Detect which cell encompasses the target text, then output its [X, Y] center coordinate. 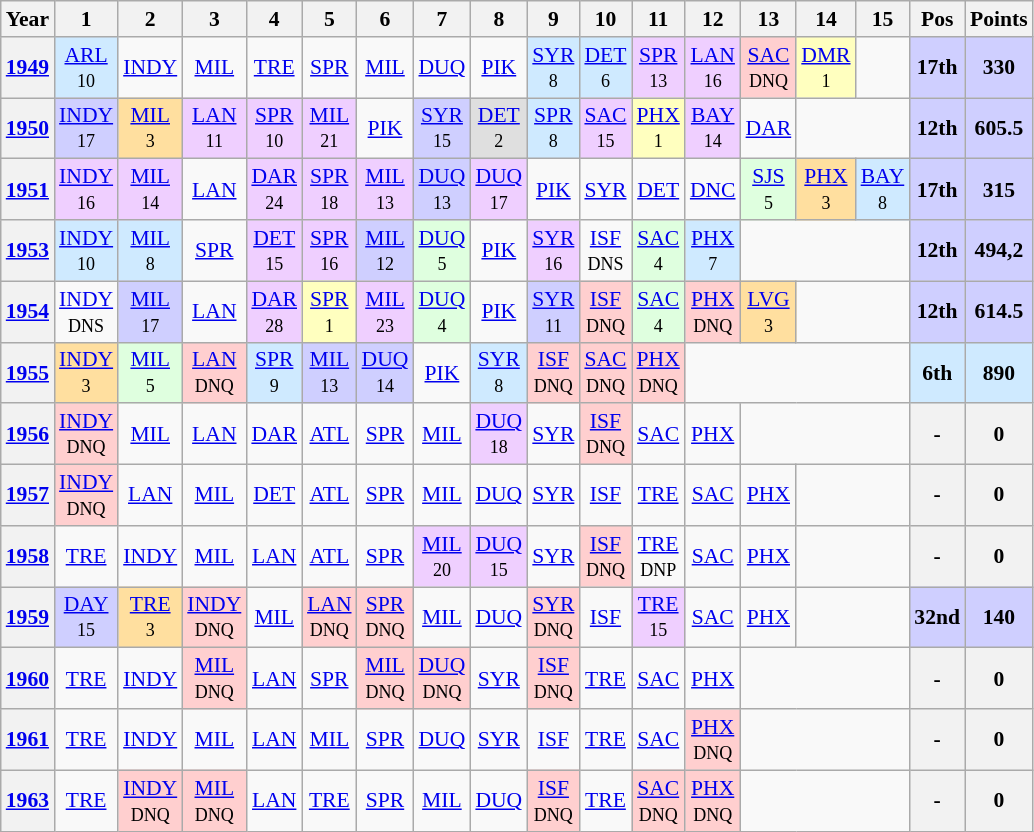
1956 [28, 434]
MIL5 [150, 372]
PHX7 [713, 250]
1951 [28, 190]
SPRDNQ [386, 618]
MIL8 [150, 250]
BAY8 [883, 190]
MIL14 [150, 190]
SPR8 [553, 128]
DAY15 [86, 618]
13 [769, 19]
INDYDNS [86, 312]
1959 [28, 618]
TRE15 [658, 618]
Points [999, 19]
DUQ17 [498, 190]
1954 [28, 312]
1963 [28, 800]
MIL3 [150, 128]
INDY10 [86, 250]
DUQ18 [498, 434]
DET15 [274, 250]
10 [605, 19]
ARL10 [86, 68]
1955 [28, 372]
9 [553, 19]
DET6 [605, 68]
SPR9 [274, 372]
MIL20 [442, 556]
6th [937, 372]
SPR10 [274, 128]
BAY14 [713, 128]
DUQ5 [442, 250]
LAN16 [713, 68]
SPR16 [329, 250]
SYR16 [553, 250]
INDY16 [86, 190]
Pos [937, 19]
494,2 [999, 250]
SPR18 [329, 190]
11 [658, 19]
MIL23 [386, 312]
MIL12 [386, 250]
8 [498, 19]
614.5 [999, 312]
7 [442, 19]
DUQ15 [498, 556]
SAC15 [605, 128]
SJS5 [769, 190]
1957 [28, 496]
1 [86, 19]
890 [999, 372]
DAR28 [274, 312]
330 [999, 68]
MIL17 [150, 312]
TRE3 [150, 618]
2 [150, 19]
SYRDNQ [553, 618]
1950 [28, 128]
32nd [937, 618]
DUQ13 [442, 190]
1961 [28, 740]
LVG3 [769, 312]
MIL21 [329, 128]
INDY3 [86, 372]
LAN11 [214, 128]
DNC [713, 190]
ISFDNS [605, 250]
SYR15 [442, 128]
PHX1 [658, 128]
12 [713, 19]
DUQ4 [442, 312]
4 [274, 19]
SPR13 [658, 68]
DUQ14 [386, 372]
6 [386, 19]
SYR11 [553, 312]
315 [999, 190]
DAR24 [274, 190]
14 [826, 19]
1953 [28, 250]
TREDNP [658, 556]
1949 [28, 68]
140 [999, 618]
DUQDNQ [442, 678]
3 [214, 19]
5 [329, 19]
INDY17 [86, 128]
PHX3 [826, 190]
1958 [28, 556]
605.5 [999, 128]
DMR1 [826, 68]
1960 [28, 678]
SPR1 [329, 312]
15 [883, 19]
Year [28, 19]
DET2 [498, 128]
